Extract the (x, y) coordinate from the center of the cell holding the provided text.  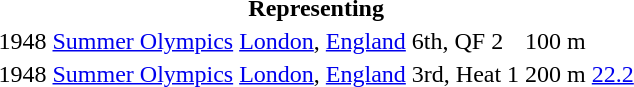
London, England (323, 41)
Summer Olympics (143, 41)
6th, QF 2 (465, 41)
100 m (556, 41)
